Capture the cell that displays the provided text and extract its [x, y] central coordinate. 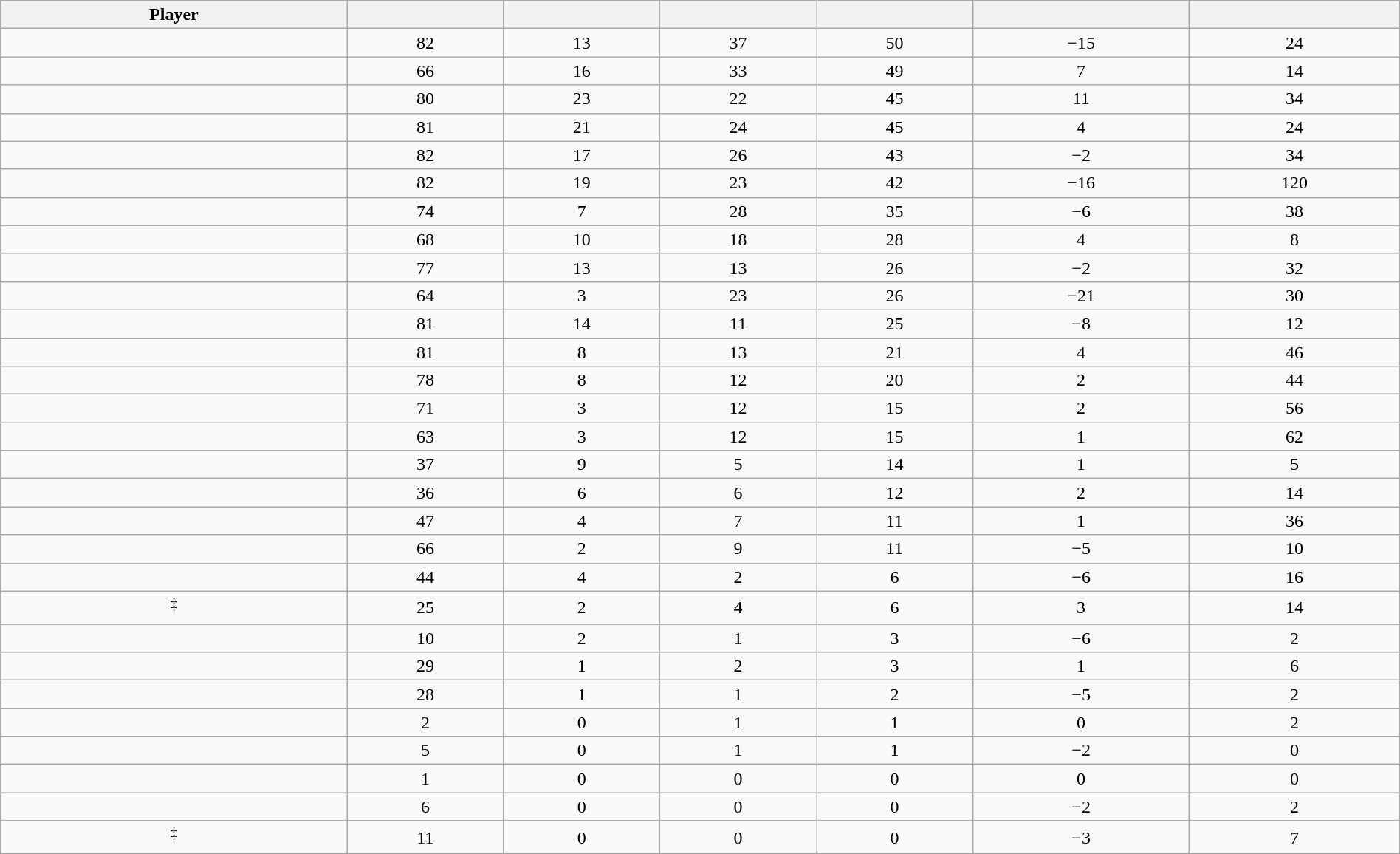
46 [1294, 352]
42 [895, 183]
62 [1294, 437]
−16 [1081, 183]
56 [1294, 409]
78 [425, 380]
30 [1294, 296]
77 [425, 267]
−3 [1081, 838]
43 [895, 155]
−21 [1081, 296]
38 [1294, 211]
71 [425, 409]
−8 [1081, 324]
49 [895, 71]
68 [425, 239]
120 [1294, 183]
47 [425, 521]
50 [895, 43]
22 [738, 99]
18 [738, 239]
74 [425, 211]
17 [582, 155]
Player [174, 15]
80 [425, 99]
64 [425, 296]
20 [895, 380]
33 [738, 71]
35 [895, 211]
29 [425, 666]
63 [425, 437]
−15 [1081, 43]
19 [582, 183]
32 [1294, 267]
